Output the (X, Y) coordinate of the center of the cell containing the given text.  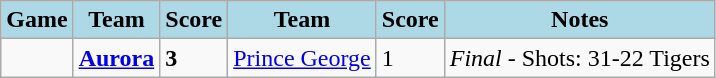
Final - Shots: 31-22 Tigers (580, 58)
3 (194, 58)
1 (410, 58)
Aurora (116, 58)
Notes (580, 20)
Game (37, 20)
Prince George (302, 58)
